Provide the [x, y] coordinate of the cell's center where the given text is located.  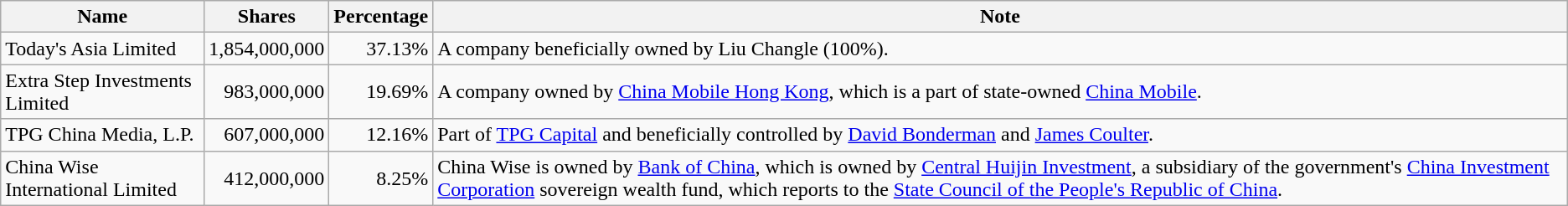
A company beneficially owned by Liu Changle (100%). [1000, 49]
Part of TPG Capital and beneficially controlled by David Bonderman and James Coulter. [1000, 135]
607,000,000 [266, 135]
Today's Asia Limited [102, 49]
Shares [266, 17]
8.25% [381, 178]
12.16% [381, 135]
19.69% [381, 92]
A company owned by China Mobile Hong Kong, which is a part of state-owned China Mobile. [1000, 92]
983,000,000 [266, 92]
1,854,000,000 [266, 49]
37.13% [381, 49]
Extra Step Investments Limited [102, 92]
Note [1000, 17]
TPG China Media, L.P. [102, 135]
Percentage [381, 17]
Name [102, 17]
China Wise International Limited [102, 178]
412,000,000 [266, 178]
